Pinpoint the cell where the given text exists, returning its (x, y) midpoint coordinate. 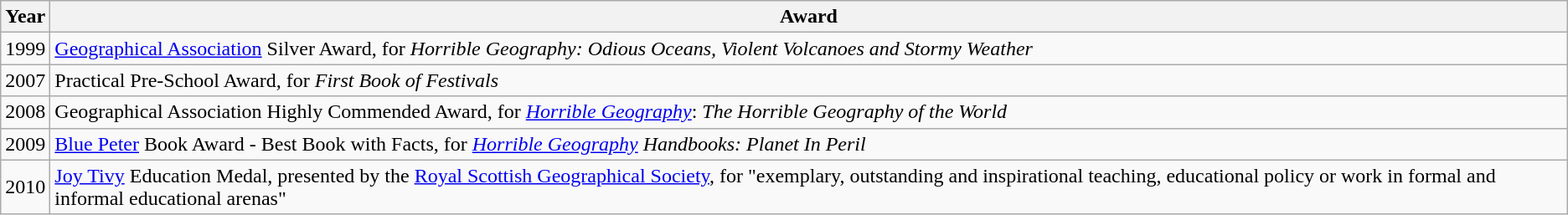
2009 (25, 144)
Geographical Association Highly Commended Award, for Horrible Geography: The Horrible Geography of the World (809, 112)
2010 (25, 187)
2007 (25, 80)
1999 (25, 49)
Geographical Association Silver Award, for Horrible Geography: Odious Oceans, Violent Volcanoes and Stormy Weather (809, 49)
2008 (25, 112)
Year (25, 17)
Blue Peter Book Award - Best Book with Facts, for Horrible Geography Handbooks: Planet In Peril (809, 144)
Practical Pre-School Award, for First Book of Festivals (809, 80)
Award (809, 17)
